Detect which cell encompasses the target text, then output its [X, Y] center coordinate. 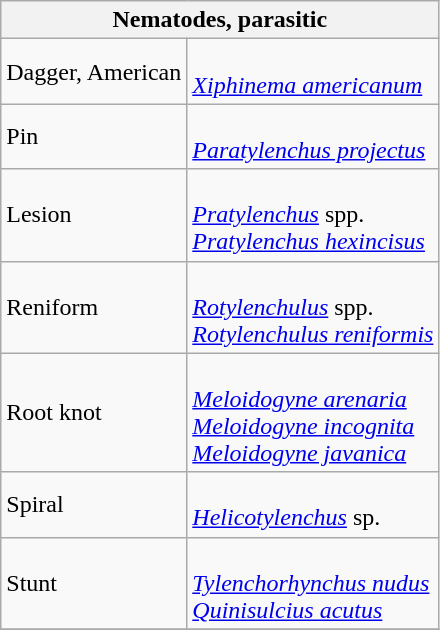
Root knot [94, 412]
Nematodes, parasitic [220, 20]
Lesion [94, 215]
Tylenchorhynchus nudus Quinisulcius acutus [313, 583]
Spiral [94, 504]
Dagger, American [94, 72]
Xiphinema americanum [313, 72]
Pin [94, 136]
Reniform [94, 307]
Paratylenchus projectus [313, 136]
Stunt [94, 583]
Meloidogyne arenaria Meloidogyne incognita Meloidogyne javanica [313, 412]
Rotylenchulus spp. Rotylenchulus reniformis [313, 307]
Helicotylenchus sp. [313, 504]
Pratylenchus spp. Pratylenchus hexincisus [313, 215]
